Find where the given text appears and provide that cell's center as [x, y] coordinate. 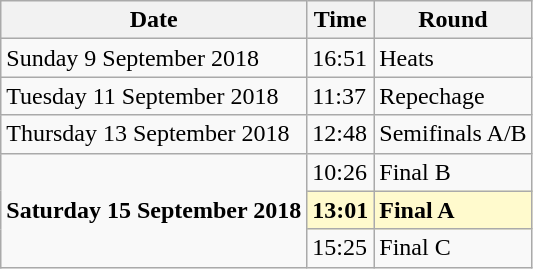
Saturday 15 September 2018 [154, 210]
Thursday 13 September 2018 [154, 134]
Time [340, 20]
Final C [453, 248]
11:37 [340, 96]
Sunday 9 September 2018 [154, 58]
12:48 [340, 134]
Heats [453, 58]
Repechage [453, 96]
15:25 [340, 248]
16:51 [340, 58]
Date [154, 20]
13:01 [340, 210]
Tuesday 11 September 2018 [154, 96]
Final B [453, 172]
Round [453, 20]
Semifinals A/B [453, 134]
Final A [453, 210]
10:26 [340, 172]
